For the text-containing cell, return its midpoint in [x, y] coordinate format. 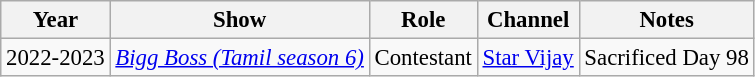
2022-2023 [56, 58]
Year [56, 20]
Role [423, 20]
Channel [528, 20]
Show [240, 20]
Star Vijay [528, 58]
Notes [666, 20]
Sacrificed Day 98 [666, 58]
Bigg Boss (Tamil season 6) [240, 58]
Contestant [423, 58]
